Determine the (x, y) coordinate at the center of the cell enclosing the given text.  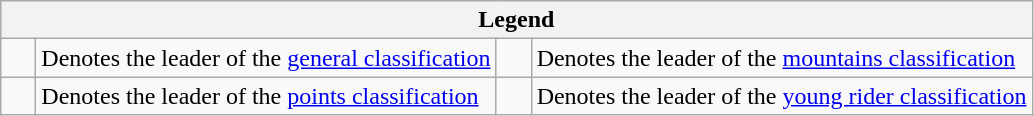
Denotes the leader of the mountains classification (782, 58)
Legend (516, 20)
Denotes the leader of the points classification (266, 96)
Denotes the leader of the general classification (266, 58)
Denotes the leader of the young rider classification (782, 96)
